Find where the given text appears and provide that cell's center as (x, y) coordinate. 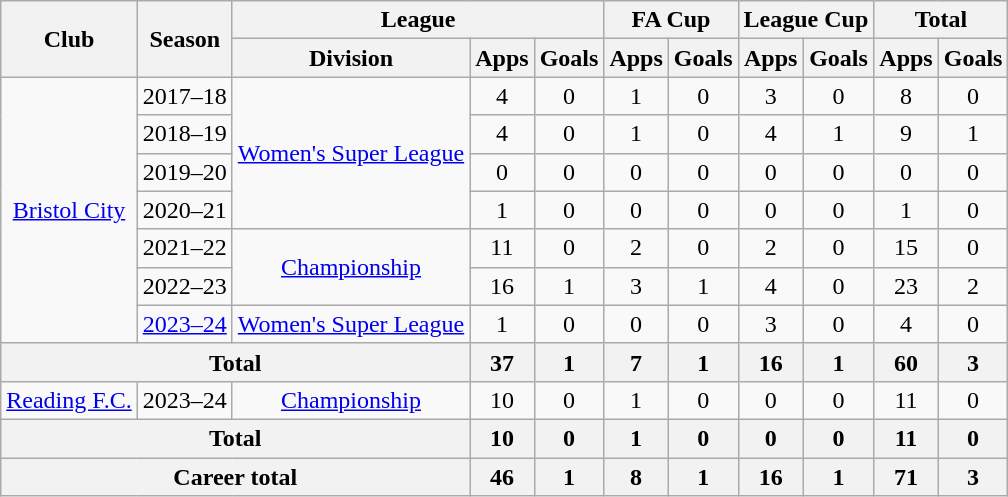
2020–21 (184, 210)
Season (184, 39)
60 (906, 362)
46 (502, 477)
7 (636, 362)
2022–23 (184, 286)
2017–18 (184, 96)
23 (906, 286)
League Cup (806, 20)
2018–19 (184, 134)
FA Cup (671, 20)
15 (906, 248)
League (418, 20)
2021–22 (184, 248)
Bristol City (69, 210)
9 (906, 134)
Career total (236, 477)
71 (906, 477)
Reading F.C. (69, 400)
2019–20 (184, 172)
37 (502, 362)
Division (350, 58)
Club (69, 39)
